Provide the (x, y) coordinate of the cell's center where the given text is located.  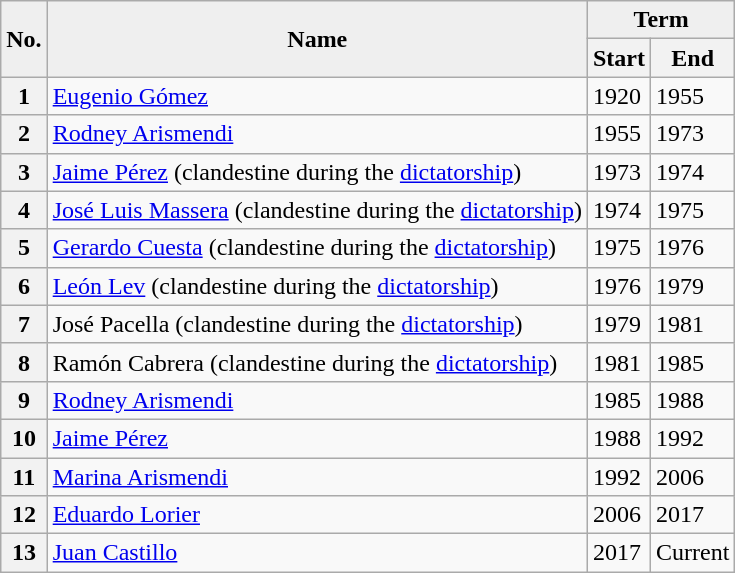
Gerardo Cuesta (clandestine during the dictatorship) (317, 248)
3 (24, 172)
José Pacella (clandestine during the dictatorship) (317, 324)
José Luis Massera (clandestine during the dictatorship) (317, 210)
8 (24, 362)
5 (24, 248)
End (692, 58)
4 (24, 210)
12 (24, 515)
Jaime Pérez (317, 438)
Ramón Cabrera (clandestine during the dictatorship) (317, 362)
Term (660, 20)
No. (24, 39)
11 (24, 477)
León Lev (clandestine during the dictatorship) (317, 286)
Eugenio Gómez (317, 96)
Eduardo Lorier (317, 515)
6 (24, 286)
1 (24, 96)
1920 (618, 96)
Name (317, 39)
10 (24, 438)
Current (692, 553)
13 (24, 553)
7 (24, 324)
9 (24, 400)
Marina Arismendi (317, 477)
Start (618, 58)
2 (24, 134)
Juan Castillo (317, 553)
Jaime Pérez (clandestine during the dictatorship) (317, 172)
